Scan for the cell matching the given text and deliver its (x, y) coordinate at center. 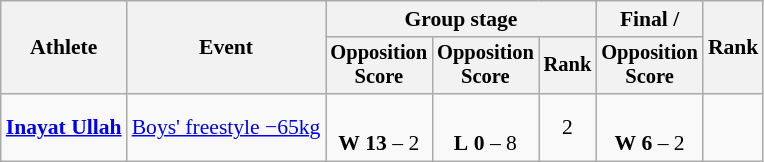
W 6 – 2 (650, 128)
Athlete (64, 48)
Inayat Ullah (64, 128)
W 13 – 2 (380, 128)
2 (568, 128)
Boys' freestyle −65kg (226, 128)
Event (226, 48)
L 0 – 8 (486, 128)
Final / (650, 19)
Group stage (462, 19)
